Determine the (x, y) coordinate at the center of the cell enclosing the given text.  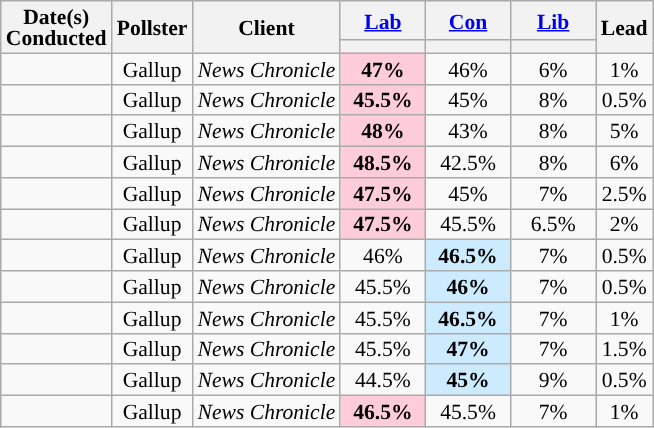
48.5% (382, 162)
Lab (382, 20)
2% (624, 224)
5% (624, 132)
44.5% (382, 380)
Lead (624, 27)
Date(s)Conducted (56, 27)
Lib (554, 20)
Pollster (152, 27)
2.5% (624, 194)
43% (468, 132)
48% (382, 132)
6.5% (554, 224)
42.5% (468, 162)
9% (554, 380)
Client (266, 27)
1.5% (624, 348)
Con (468, 20)
